Capture the cell that displays the provided text and extract its [X, Y] central coordinate. 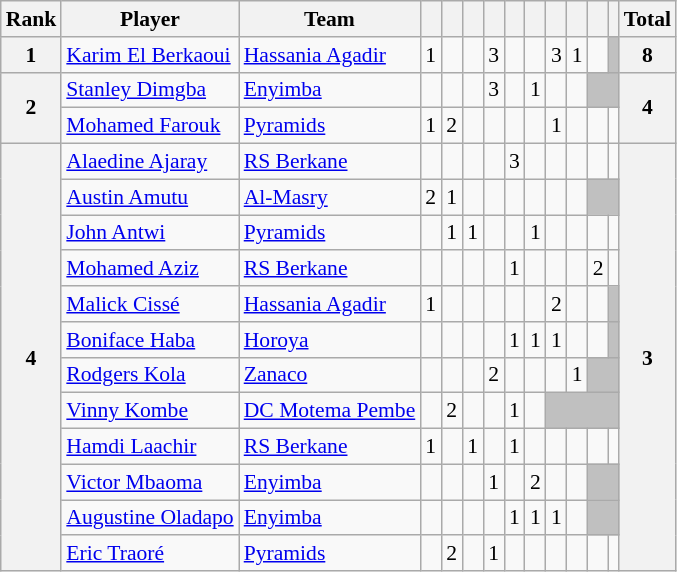
Hamdi Laachir [150, 447]
Vinny Kombe [150, 411]
Stanley Dimgba [150, 90]
Mohamed Farouk [150, 126]
Boniface Haba [150, 340]
Mohamed Aziz [150, 269]
Karim El Berkaoui [150, 55]
Rank [32, 19]
Zanaco [330, 375]
DC Motema Pembe [330, 411]
Horoya [330, 340]
Total [648, 19]
Rodgers Kola [150, 375]
8 [648, 55]
Austin Amutu [150, 197]
Alaedine Ajaray [150, 162]
Eric Traoré [150, 554]
Al-Masry [330, 197]
John Antwi [150, 233]
Augustine Oladapo [150, 518]
Player [150, 19]
Victor Mbaoma [150, 482]
Team [330, 19]
Malick Cissé [150, 304]
